Pinpoint the cell where the given text exists, returning its (X, Y) midpoint coordinate. 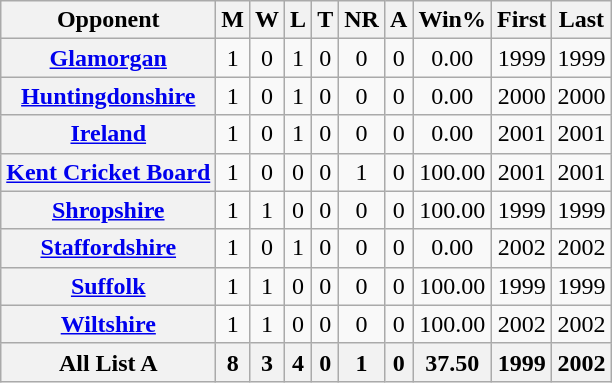
Opponent (108, 20)
Kent Cricket Board (108, 172)
Last (582, 20)
Suffolk (108, 286)
Shropshire (108, 210)
L (298, 20)
Staffordshire (108, 248)
Wiltshire (108, 324)
A (398, 20)
All List A (108, 362)
W (268, 20)
Win% (452, 20)
8 (233, 362)
M (233, 20)
4 (298, 362)
37.50 (452, 362)
NR (362, 20)
Glamorgan (108, 58)
Ireland (108, 134)
First (522, 20)
Huntingdonshire (108, 96)
T (326, 20)
3 (268, 362)
